Provide the (X, Y) coordinate of the cell's center where the given text is located.  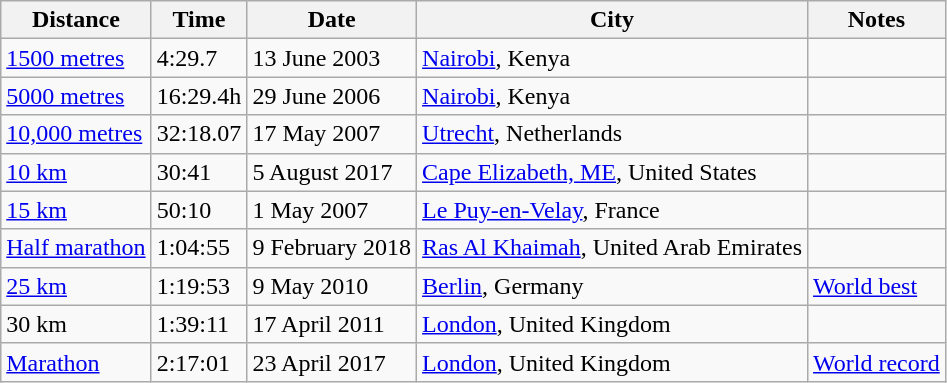
17 April 2011 (332, 324)
1500 metres (76, 58)
Half marathon (76, 248)
Le Puy-en-Velay, France (612, 210)
2:17:01 (199, 362)
Cape Elizabeth, ME, United States (612, 172)
17 May 2007 (332, 134)
Berlin, Germany (612, 286)
5 August 2017 (332, 172)
10 km (76, 172)
Distance (76, 20)
Utrecht, Netherlands (612, 134)
1:39:11 (199, 324)
City (612, 20)
9 May 2010 (332, 286)
15 km (76, 210)
9 February 2018 (332, 248)
10,000 metres (76, 134)
13 June 2003 (332, 58)
32:18.07 (199, 134)
30:41 (199, 172)
Marathon (76, 362)
1:04:55 (199, 248)
16:29.4h (199, 96)
Time (199, 20)
World record (877, 362)
1 May 2007 (332, 210)
World best (877, 286)
30 km (76, 324)
Date (332, 20)
Ras Al Khaimah, United Arab Emirates (612, 248)
23 April 2017 (332, 362)
50:10 (199, 210)
Notes (877, 20)
29 June 2006 (332, 96)
5000 metres (76, 96)
4:29.7 (199, 58)
1:19:53 (199, 286)
25 km (76, 286)
